Return the (x, y) coordinate for the center point of the cell that contains the specified text.  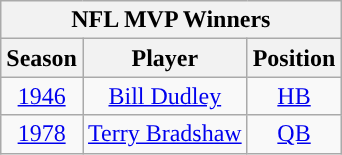
Bill Dudley (164, 96)
QB (294, 134)
Terry Bradshaw (164, 134)
Season (42, 58)
Player (164, 58)
NFL MVP Winners (171, 20)
Position (294, 58)
HB (294, 96)
1946 (42, 96)
1978 (42, 134)
